Return [X, Y] of the center of cell containing provided text 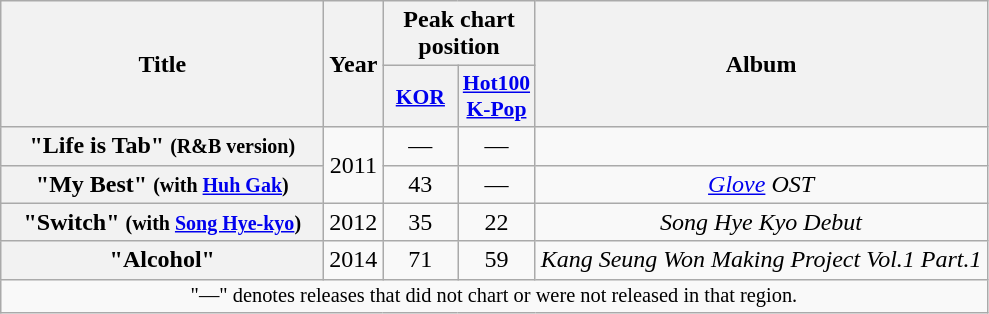
"My Best" (with Huh Gak) [162, 184]
Hot100K-Pop [496, 96]
KOR [420, 96]
71 [420, 260]
"Switch" (with Song Hye-kyo) [162, 222]
Title [162, 64]
2014 [354, 260]
Peak chart position [459, 34]
Year [354, 64]
22 [496, 222]
"Life is Tab" (R&B version) [162, 146]
59 [496, 260]
Glove OST [761, 184]
2011 [354, 165]
Album [761, 64]
Kang Seung Won Making Project Vol.1 Part.1 [761, 260]
35 [420, 222]
"—" denotes releases that did not chart or were not released in that region. [494, 296]
43 [420, 184]
Song Hye Kyo Debut [761, 222]
"Alcohol" [162, 260]
2012 [354, 222]
